Return the [X, Y] coordinate for the center point of the cell that contains the specified text.  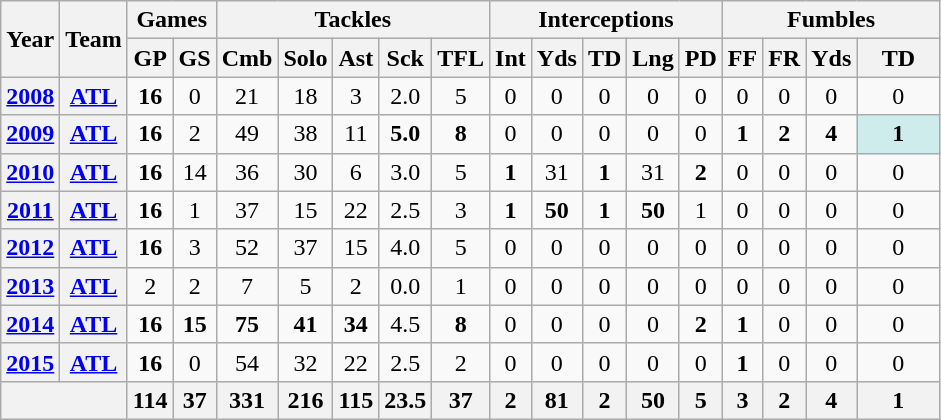
30 [306, 172]
2013 [30, 286]
331 [247, 400]
Cmb [247, 58]
Year [30, 39]
7 [247, 286]
Solo [306, 58]
6 [356, 172]
2014 [30, 324]
81 [556, 400]
38 [306, 134]
Tackles [352, 20]
115 [356, 400]
Fumbles [831, 20]
54 [247, 362]
18 [306, 96]
21 [247, 96]
49 [247, 134]
FR [784, 58]
0.0 [406, 286]
216 [306, 400]
GS [194, 58]
Sck [406, 58]
Interceptions [606, 20]
Games [172, 20]
2008 [30, 96]
2015 [30, 362]
11 [356, 134]
32 [306, 362]
Lng [653, 58]
114 [150, 400]
3.0 [406, 172]
4.5 [406, 324]
Int [511, 58]
2011 [30, 210]
Team [94, 39]
TFL [461, 58]
GP [150, 58]
5.0 [406, 134]
FF [742, 58]
23.5 [406, 400]
2.0 [406, 96]
75 [247, 324]
Ast [356, 58]
2010 [30, 172]
4.0 [406, 248]
PD [700, 58]
41 [306, 324]
34 [356, 324]
2012 [30, 248]
36 [247, 172]
14 [194, 172]
52 [247, 248]
2009 [30, 134]
